Provide the [x, y] coordinate of the cell's center where the given text is located.  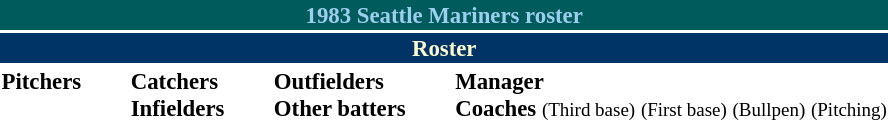
1983 Seattle Mariners roster [444, 15]
Roster [444, 48]
